Output the [x, y] coordinate of the center of the cell containing the given text.  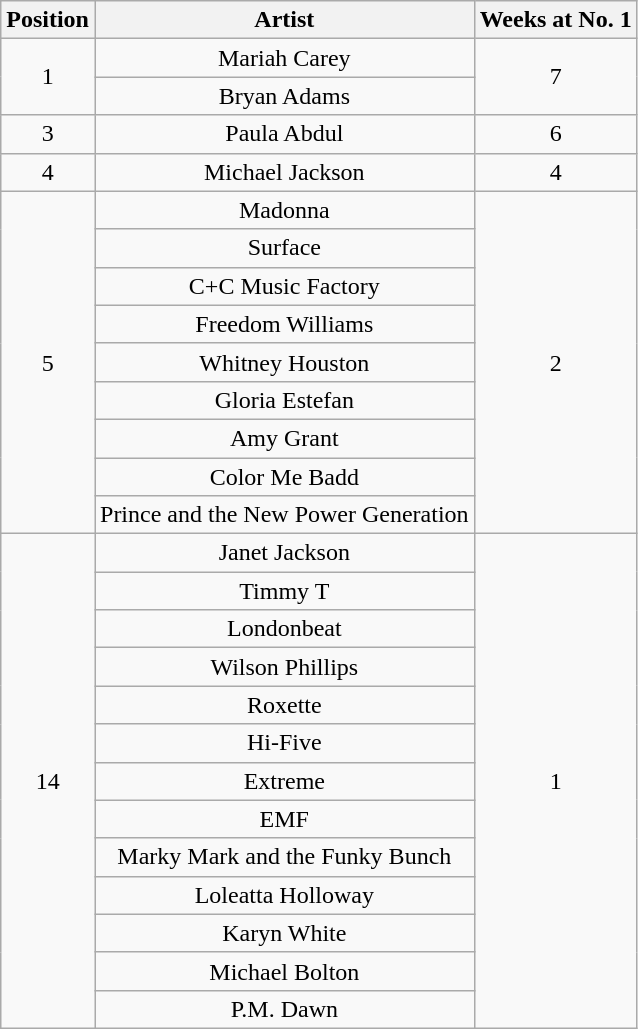
Freedom Williams [284, 324]
Paula Abdul [284, 134]
Londonbeat [284, 629]
3 [48, 134]
14 [48, 782]
Artist [284, 20]
Whitney Houston [284, 362]
Bryan Adams [284, 96]
Marky Mark and the Funky Bunch [284, 857]
Janet Jackson [284, 553]
7 [556, 77]
Extreme [284, 781]
5 [48, 362]
P.M. Dawn [284, 1009]
6 [556, 134]
Prince and the New Power Generation [284, 515]
Hi-Five [284, 743]
Karyn White [284, 933]
Gloria Estefan [284, 400]
Michael Jackson [284, 172]
Position [48, 20]
2 [556, 362]
Color Me Badd [284, 477]
Timmy T [284, 591]
Mariah Carey [284, 58]
Weeks at No. 1 [556, 20]
Michael Bolton [284, 971]
Wilson Phillips [284, 667]
Madonna [284, 210]
Roxette [284, 705]
EMF [284, 819]
Surface [284, 248]
C+C Music Factory [284, 286]
Amy Grant [284, 438]
Loleatta Holloway [284, 895]
